Determine the (x, y) coordinate at the center of the cell enclosing the given text.  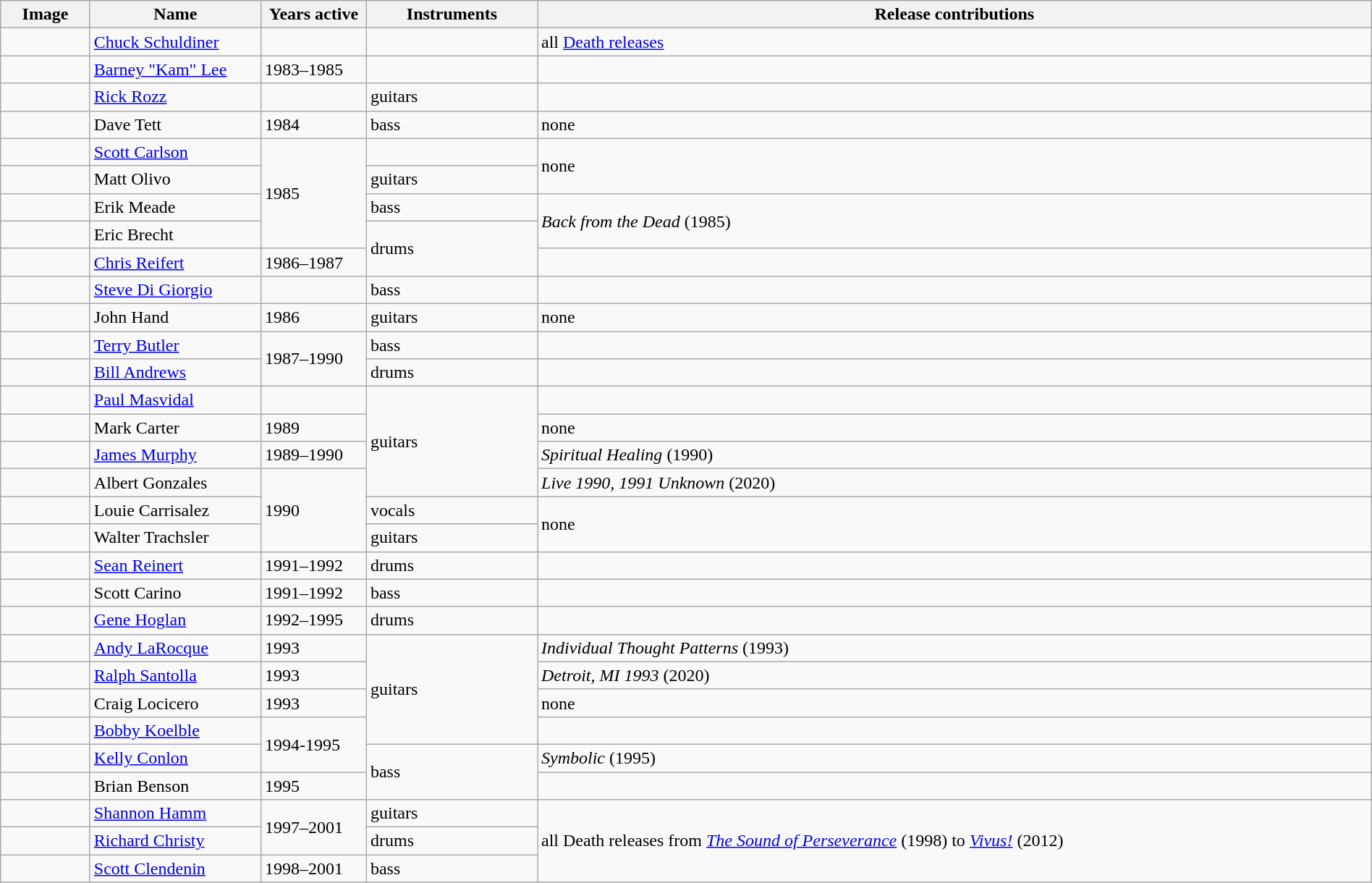
Scott Carlson (175, 152)
John Hand (175, 317)
Scott Clendenin (175, 869)
1987–1990 (313, 359)
Years active (313, 14)
vocals (452, 510)
Walter Trachsler (175, 538)
Back from the Dead (1985) (954, 221)
Individual Thought Patterns (1993) (954, 648)
1997–2001 (313, 827)
1998–2001 (313, 869)
1995 (313, 785)
1986–1987 (313, 262)
1983–1985 (313, 69)
Albert Gonzales (175, 483)
Spiritual Healing (1990) (954, 455)
Sean Reinert (175, 565)
Name (175, 14)
Live 1990, 1991 Unknown (2020) (954, 483)
Dave Tett (175, 124)
Chuck Schuldiner (175, 42)
Image (46, 14)
Matt Olivo (175, 179)
Mark Carter (175, 428)
1994-1995 (313, 744)
Bill Andrews (175, 373)
Shannon Hamm (175, 814)
Paul Masvidal (175, 400)
Gene Hoglan (175, 620)
Eric Brecht (175, 235)
Kelly Conlon (175, 758)
1989–1990 (313, 455)
Craig Locicero (175, 703)
all Death releases (954, 42)
Barney "Kam" Lee (175, 69)
Release contributions (954, 14)
1992–1995 (313, 620)
Terry Butler (175, 345)
1984 (313, 124)
1986 (313, 317)
1985 (313, 193)
Richard Christy (175, 841)
1990 (313, 510)
Louie Carrisalez (175, 510)
Instruments (452, 14)
Bobby Koelble (175, 730)
Rick Rozz (175, 97)
Symbolic (1995) (954, 758)
Erik Meade (175, 207)
all Death releases from The Sound of Perseverance (1998) to Vivus! (2012) (954, 841)
Scott Carino (175, 593)
James Murphy (175, 455)
Andy LaRocque (175, 648)
Chris Reifert (175, 262)
Detroit, MI 1993 (2020) (954, 675)
Brian Benson (175, 785)
Ralph Santolla (175, 675)
1989 (313, 428)
Steve Di Giorgio (175, 290)
